Scan for the cell matching the given text and deliver its (x, y) coordinate at center. 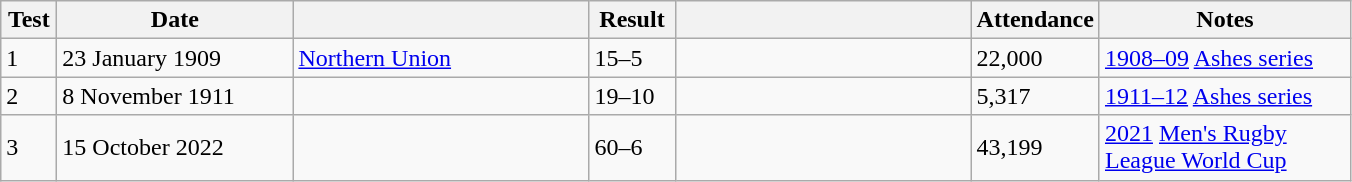
1911–12 Ashes series (1224, 96)
1 (29, 58)
Notes (1224, 20)
Northern Union (441, 58)
15 October 2022 (175, 148)
Result (632, 20)
Test (29, 20)
43,199 (1035, 148)
2 (29, 96)
2021 Men's Rugby League World Cup (1224, 148)
Attendance (1035, 20)
8 November 1911 (175, 96)
Date (175, 20)
23 January 1909 (175, 58)
22,000 (1035, 58)
3 (29, 148)
15–5 (632, 58)
60–6 (632, 148)
19–10 (632, 96)
5,317 (1035, 96)
1908–09 Ashes series (1224, 58)
